Locate the cell with the specified text and output its [X, Y] center coordinate. 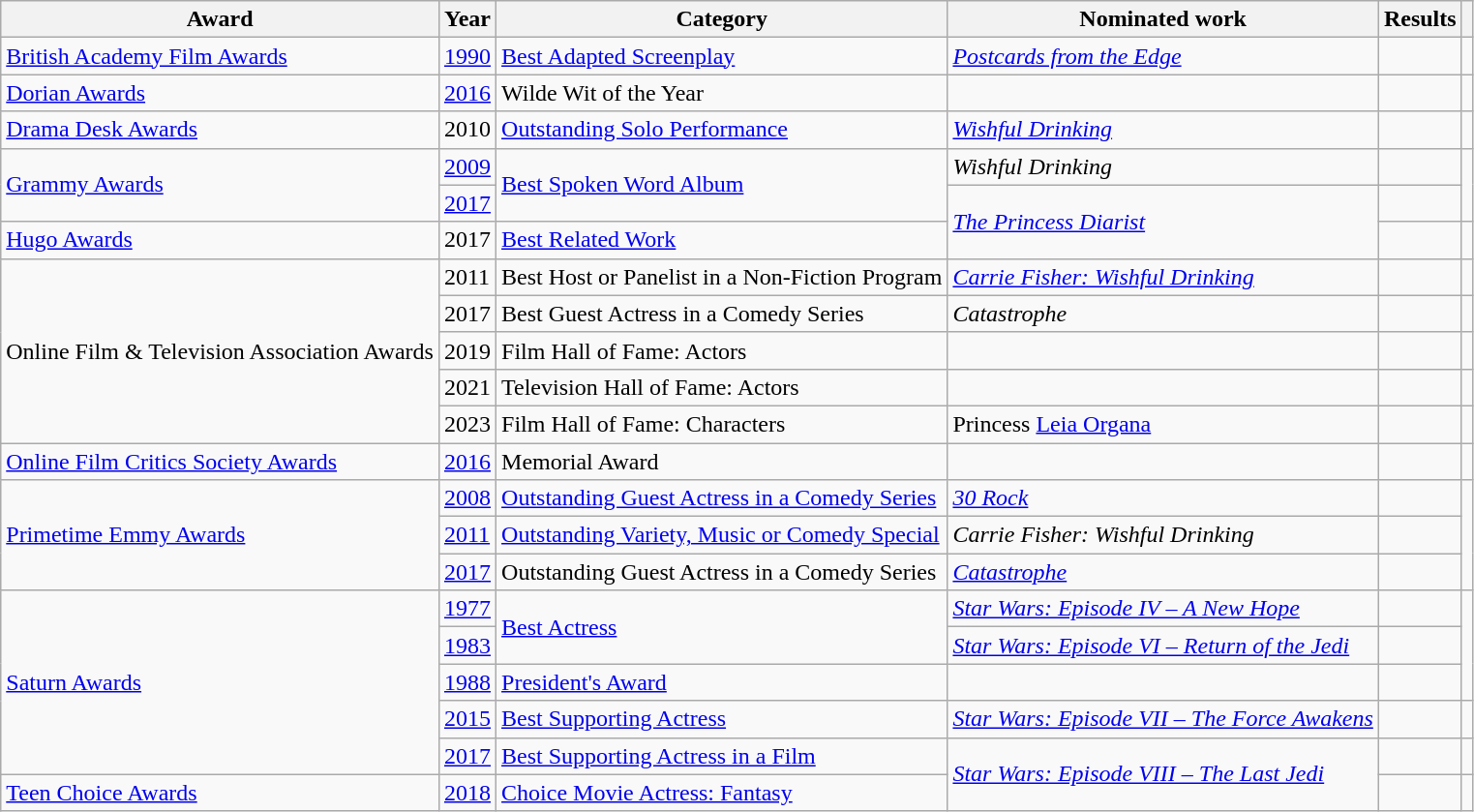
Film Hall of Fame: Characters [722, 424]
Year [466, 19]
Grammy Awards [221, 185]
1983 [466, 646]
1988 [466, 682]
Category [722, 19]
2008 [466, 498]
Postcards from the Edge [1163, 56]
Results [1420, 19]
Dorian Awards [221, 93]
British Academy Film Awards [221, 56]
Outstanding Variety, Music or Comedy Special [722, 535]
Star Wars: Episode VII – The Force Awakens [1163, 719]
2018 [466, 793]
Best Guest Actress in a Comedy Series [722, 314]
Online Film Critics Society Awards [221, 462]
Princess Leia Organa [1163, 424]
2009 [466, 166]
Best Supporting Actress in a Film [722, 756]
Star Wars: Episode VI – Return of the Jedi [1163, 646]
Memorial Award [722, 462]
2021 [466, 387]
The Princess Diarist [1163, 222]
1977 [466, 609]
Choice Movie Actress: Fantasy [722, 793]
Best Host or Panelist in a Non-Fiction Program [722, 277]
Best Spoken Word Album [722, 185]
President's Award [722, 682]
Star Wars: Episode VIII – The Last Jedi [1163, 774]
Television Hall of Fame: Actors [722, 387]
Best Supporting Actress [722, 719]
Online Film & Television Association Awards [221, 350]
Best Actress [722, 627]
Hugo Awards [221, 240]
Best Related Work [722, 240]
Nominated work [1163, 19]
1990 [466, 56]
2015 [466, 719]
2023 [466, 424]
Saturn Awards [221, 682]
Film Hall of Fame: Actors [722, 350]
Teen Choice Awards [221, 793]
2019 [466, 350]
Drama Desk Awards [221, 130]
Award [221, 19]
Best Adapted Screenplay [722, 56]
Outstanding Solo Performance [722, 130]
2010 [466, 130]
30 Rock [1163, 498]
Star Wars: Episode IV – A New Hope [1163, 609]
Primetime Emmy Awards [221, 535]
Wilde Wit of the Year [722, 93]
